Output the (X, Y) coordinate of the center of the cell containing the given text.  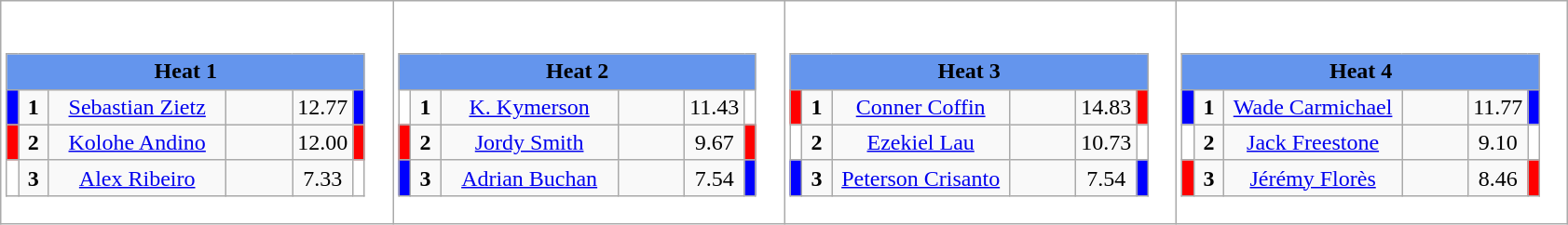
K. Kymerson (529, 107)
Adrian Buchan (529, 178)
Wade Carmichael (1314, 107)
10.73 (1107, 142)
14.83 (1107, 107)
Heat 3 (969, 72)
9.67 (715, 142)
Heat 1 (185, 72)
11.43 (715, 107)
Heat 4 (1360, 72)
Heat 4 1 Wade Carmichael 11.77 2 Jack Freestone 9.10 3 Jérémy Florès 8.46 (1372, 112)
12.77 (322, 107)
Heat 3 1 Conner Coffin 14.83 2 Ezekiel Lau 10.73 3 Peterson Crisanto 7.54 (980, 112)
Ezekiel Lau (920, 142)
Heat 2 (578, 72)
11.77 (1498, 107)
Heat 1 1 Sebastian Zietz 12.77 2 Kolohe Andino 12.00 3 Alex Ribeiro 7.33 (198, 112)
Alex Ribeiro (138, 178)
7.33 (322, 178)
Kolohe Andino (138, 142)
12.00 (322, 142)
8.46 (1498, 178)
Jordy Smith (529, 142)
Conner Coffin (920, 107)
Peterson Crisanto (920, 178)
9.10 (1498, 142)
Heat 2 1 K. Kymerson 11.43 2 Jordy Smith 9.67 3 Adrian Buchan 7.54 (589, 112)
Jack Freestone (1314, 142)
Jérémy Florès (1314, 178)
Sebastian Zietz (138, 107)
